Find where the given text appears and provide that cell's center as (x, y) coordinate. 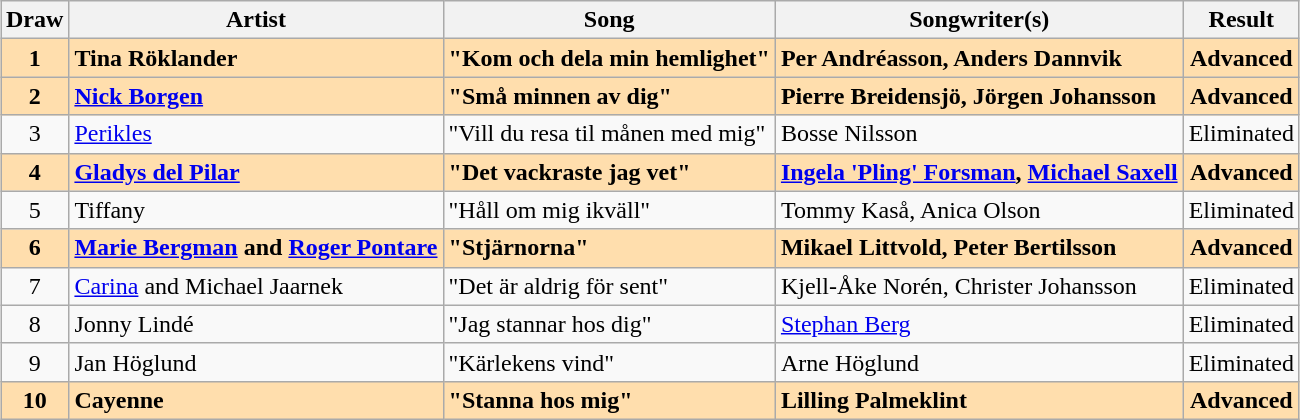
Tina Röklander (256, 58)
Nick Borgen (256, 96)
4 (34, 172)
Cayenne (256, 400)
9 (34, 362)
"Det är aldrig för sent" (609, 286)
"Stanna hos mig" (609, 400)
Pierre Breidensjö, Jörgen Johansson (979, 96)
8 (34, 324)
Jonny Lindé (256, 324)
Result (1241, 20)
Stephan Berg (979, 324)
Kjell-Åke Norén, Christer Johansson (979, 286)
10 (34, 400)
"Håll om mig ikväll" (609, 210)
"Små minnen av dig" (609, 96)
Tommy Kaså, Anica Olson (979, 210)
3 (34, 134)
"Kärlekens vind" (609, 362)
Artist (256, 20)
"Stjärnorna" (609, 248)
6 (34, 248)
Perikles (256, 134)
"Vill du resa til månen med mig" (609, 134)
2 (34, 96)
Songwriter(s) (979, 20)
Lilling Palmeklint (979, 400)
Jan Höglund (256, 362)
Draw (34, 20)
Bosse Nilsson (979, 134)
Per Andréasson, Anders Dannvik (979, 58)
"Jag stannar hos dig" (609, 324)
"Det vackraste jag vet" (609, 172)
Tiffany (256, 210)
1 (34, 58)
Mikael Littvold, Peter Bertilsson (979, 248)
Arne Höglund (979, 362)
7 (34, 286)
Song (609, 20)
5 (34, 210)
Marie Bergman and Roger Pontare (256, 248)
"Kom och dela min hemlighet" (609, 58)
Ingela 'Pling' Forsman, Michael Saxell (979, 172)
Carina and Michael Jaarnek (256, 286)
Gladys del Pilar (256, 172)
